Find where the given text appears and provide that cell's center as (x, y) coordinate. 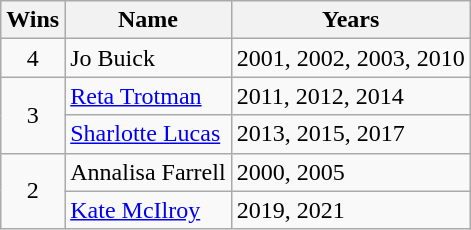
3 (33, 115)
2011, 2012, 2014 (350, 96)
Years (350, 20)
Wins (33, 20)
Name (148, 20)
2000, 2005 (350, 172)
2001, 2002, 2003, 2010 (350, 58)
Annalisa Farrell (148, 172)
4 (33, 58)
2 (33, 191)
2013, 2015, 2017 (350, 134)
Sharlotte Lucas (148, 134)
Jo Buick (148, 58)
Kate McIlroy (148, 210)
Reta Trotman (148, 96)
2019, 2021 (350, 210)
